For the text-containing cell, return its midpoint in (X, Y) coordinate format. 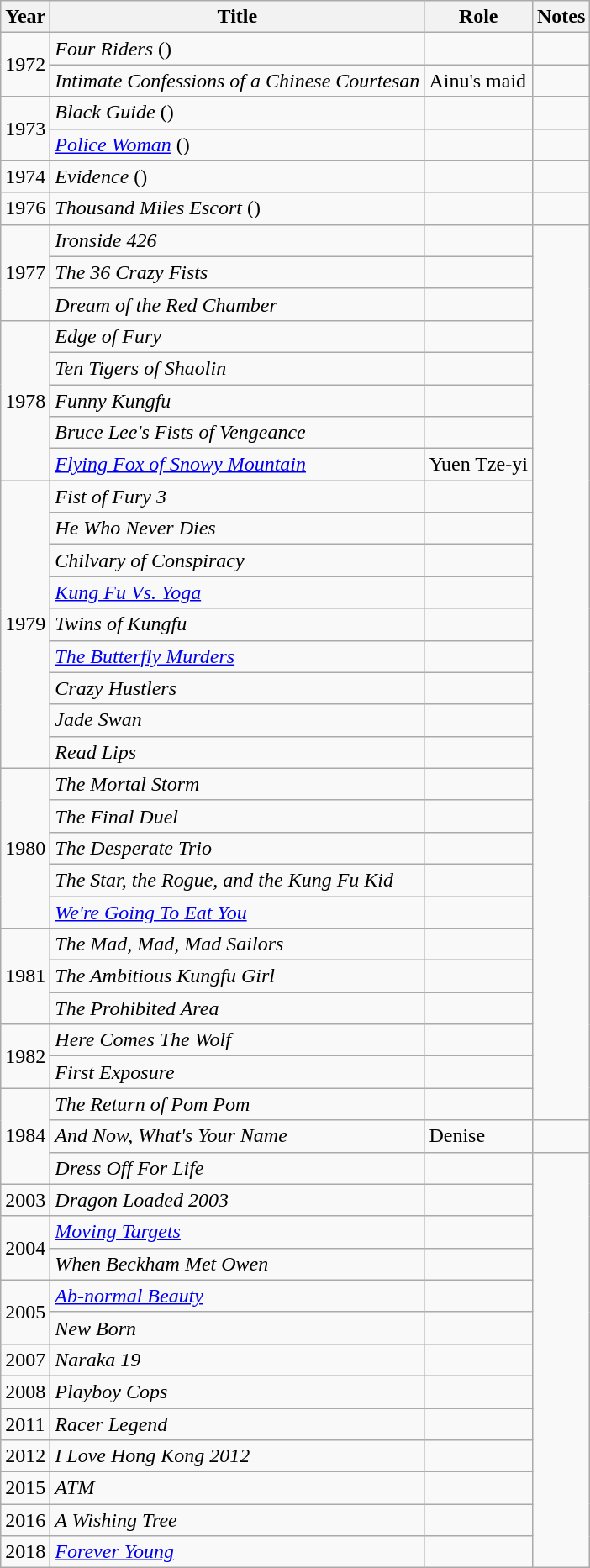
2011 (25, 1424)
Twins of Kungfu (237, 624)
The Desperate Trio (237, 848)
Ainu's maid (479, 81)
We're Going To Eat You (237, 912)
Dream of the Red Chamber (237, 304)
Flying Fox of Snowy Mountain (237, 465)
The Star, the Rogue, and the Kung Fu Kid (237, 880)
2007 (25, 1360)
Dress Off For Life (237, 1168)
Chilvary of Conspiracy (237, 560)
2005 (25, 1312)
Kung Fu Vs. Yoga (237, 592)
Four Riders () (237, 49)
1977 (25, 272)
2003 (25, 1200)
1972 (25, 65)
The Prohibited Area (237, 1008)
Bruce Lee's Fists of Vengeance (237, 433)
Ab-normal Beauty (237, 1296)
Funny Kungfu (237, 401)
2015 (25, 1488)
Here Comes The Wolf (237, 1040)
ATM (237, 1488)
Yuen Tze-yi (479, 465)
1984 (25, 1136)
Moving Targets (237, 1232)
A Wishing Tree (237, 1520)
Edge of Fury (237, 336)
Black Guide () (237, 113)
Evidence () (237, 176)
Ironside 426 (237, 240)
First Exposure (237, 1072)
Year (25, 17)
Notes (561, 17)
I Love Hong Kong 2012 (237, 1456)
2012 (25, 1456)
The 36 Crazy Fists (237, 272)
The Mortal Storm (237, 784)
1979 (25, 625)
1978 (25, 400)
The Ambitious Kungfu Girl (237, 976)
Fist of Fury 3 (237, 497)
Title (237, 17)
2008 (25, 1392)
And Now, What's Your Name (237, 1136)
2016 (25, 1520)
1973 (25, 129)
Forever Young (237, 1552)
The Mad, Mad, Mad Sailors (237, 944)
Dragon Loaded 2003 (237, 1200)
2004 (25, 1248)
He Who Never Dies (237, 529)
The Return of Pom Pom (237, 1104)
Ten Tigers of Shaolin (237, 368)
1981 (25, 976)
1980 (25, 848)
1974 (25, 176)
When Beckham Met Owen (237, 1264)
The Butterfly Murders (237, 656)
Thousand Miles Escort () (237, 208)
Playboy Cops (237, 1392)
Intimate Confessions of a Chinese Courtesan (237, 81)
1976 (25, 208)
The Final Duel (237, 816)
Denise (479, 1136)
Role (479, 17)
1982 (25, 1056)
Naraka 19 (237, 1360)
Crazy Hustlers (237, 688)
New Born (237, 1328)
Jade Swan (237, 720)
Read Lips (237, 752)
2018 (25, 1552)
Racer Legend (237, 1424)
Police Woman () (237, 145)
